Extract the (X, Y) coordinate from the center of the cell holding the provided text.  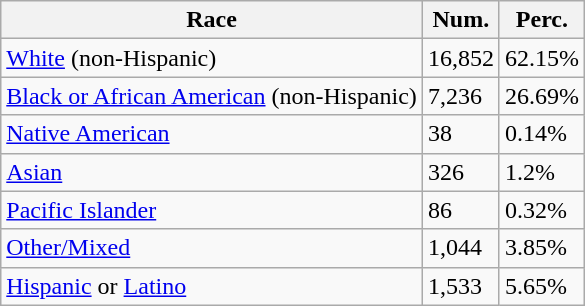
0.14% (542, 134)
7,236 (460, 96)
Num. (460, 20)
1,044 (460, 248)
Native American (212, 134)
38 (460, 134)
1.2% (542, 172)
86 (460, 210)
Pacific Islander (212, 210)
Asian (212, 172)
Race (212, 20)
Other/Mixed (212, 248)
3.85% (542, 248)
26.69% (542, 96)
326 (460, 172)
5.65% (542, 286)
Black or African American (non-Hispanic) (212, 96)
White (non-Hispanic) (212, 58)
62.15% (542, 58)
16,852 (460, 58)
Hispanic or Latino (212, 286)
1,533 (460, 286)
0.32% (542, 210)
Perc. (542, 20)
